From the cell containing the given text, extract its center point as [X, Y] coordinate. 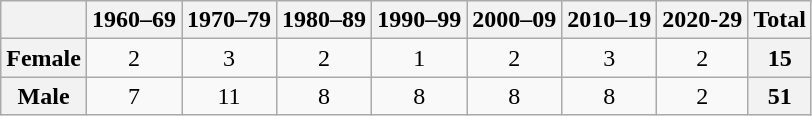
1960–69 [134, 20]
1980–89 [324, 20]
2010–19 [610, 20]
15 [780, 58]
Male [44, 96]
7 [134, 96]
Total [780, 20]
Female [44, 58]
1970–79 [230, 20]
11 [230, 96]
2020-29 [702, 20]
1 [420, 58]
2000–09 [514, 20]
51 [780, 96]
1990–99 [420, 20]
